Provide the [x, y] coordinate of the cell's center where the given text is located.  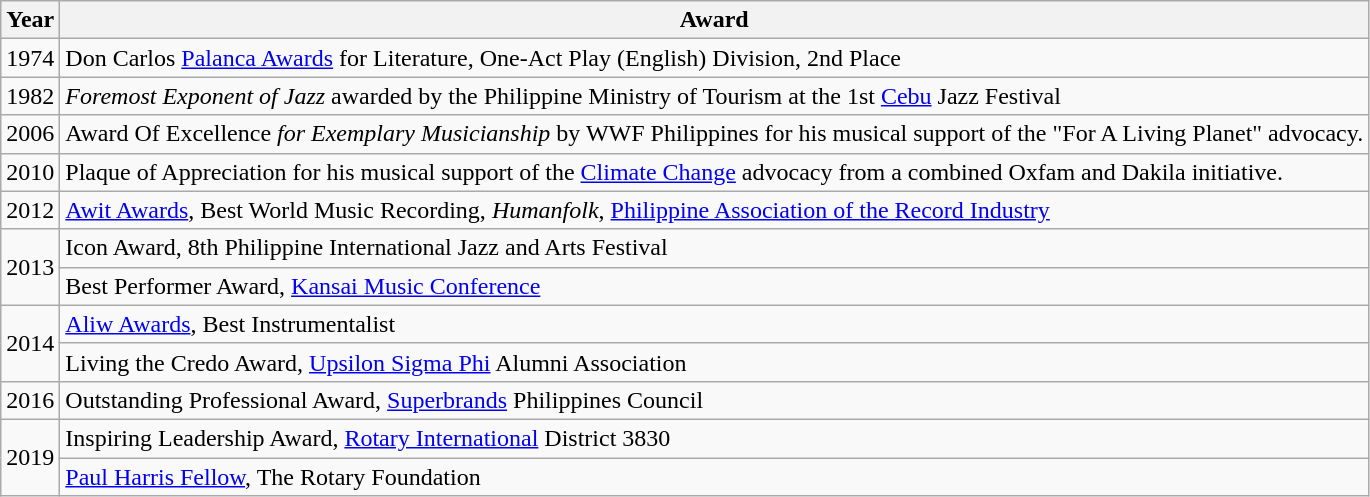
2006 [30, 134]
Award Of Excellence for Exemplary Musicianship by WWF Philippines for his musical support of the "For A Living Planet" advocacy. [714, 134]
Outstanding Professional Award, Superbrands Philippines Council [714, 400]
Icon Award, 8th Philippine International Jazz and Arts Festival [714, 248]
2012 [30, 210]
2010 [30, 172]
2016 [30, 400]
Plaque of Appreciation for his musical support of the Climate Change advocacy from a combined Oxfam and Dakila initiative. [714, 172]
1974 [30, 58]
Inspiring Leadership Award, Rotary International District 3830 [714, 438]
Best Performer Award, Kansai Music Conference [714, 286]
2013 [30, 267]
Award [714, 20]
Year [30, 20]
2019 [30, 457]
Aliw Awards, Best Instrumentalist [714, 324]
Living the Credo Award, Upsilon Sigma Phi Alumni Association [714, 362]
Don Carlos Palanca Awards for Literature, One-Act Play (English) Division, 2nd Place [714, 58]
Foremost Exponent of Jazz awarded by the Philippine Ministry of Tourism at the 1st Cebu Jazz Festival [714, 96]
2014 [30, 343]
Paul Harris Fellow, The Rotary Foundation [714, 477]
Awit Awards, Best World Music Recording, Humanfolk, Philippine Association of the Record Industry [714, 210]
1982 [30, 96]
